Search for the cell housing the specified text and yield its (x, y) center coordinate. 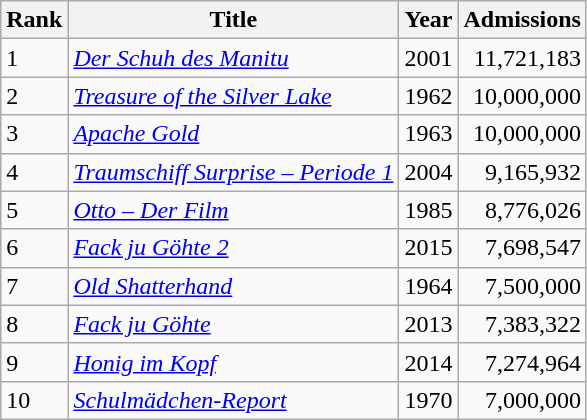
7,274,964 (522, 362)
1962 (428, 96)
9,165,932 (522, 172)
Otto – Der Film (234, 210)
Old Shatterhand (234, 286)
1964 (428, 286)
9 (34, 362)
Admissions (522, 20)
Treasure of the Silver Lake (234, 96)
2001 (428, 58)
1985 (428, 210)
Traumschiff Surprise – Periode 1 (234, 172)
2 (34, 96)
Rank (34, 20)
6 (34, 248)
2013 (428, 324)
10 (34, 400)
Fack ju Göhte 2 (234, 248)
Honig im Kopf (234, 362)
7,500,000 (522, 286)
4 (34, 172)
8,776,026 (522, 210)
7 (34, 286)
2015 (428, 248)
7,000,000 (522, 400)
2004 (428, 172)
Der Schuh des Manitu (234, 58)
7,383,322 (522, 324)
8 (34, 324)
7,698,547 (522, 248)
Fack ju Göhte (234, 324)
Title (234, 20)
5 (34, 210)
Schulmädchen-Report (234, 400)
2014 (428, 362)
1970 (428, 400)
3 (34, 134)
Year (428, 20)
11,721,183 (522, 58)
1 (34, 58)
Apache Gold (234, 134)
1963 (428, 134)
